Detect which cell encompasses the target text, then output its (x, y) center coordinate. 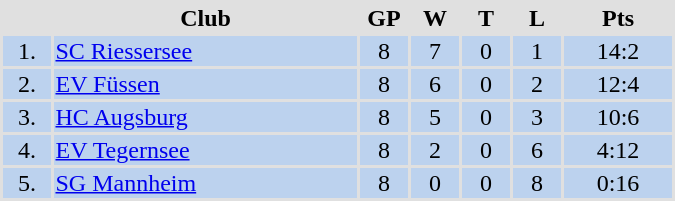
L (537, 18)
7 (435, 51)
10:6 (618, 117)
4:12 (618, 150)
Pts (618, 18)
12:4 (618, 84)
4. (27, 150)
T (486, 18)
SC Riessersee (206, 51)
Club (206, 18)
EV Füssen (206, 84)
0:16 (618, 183)
HC Augsburg (206, 117)
W (435, 18)
5. (27, 183)
14:2 (618, 51)
GP (384, 18)
5 (435, 117)
SG Mannheim (206, 183)
3 (537, 117)
EV Tegernsee (206, 150)
1. (27, 51)
1 (537, 51)
3. (27, 117)
2. (27, 84)
